Return [x, y] of the center of cell containing provided text 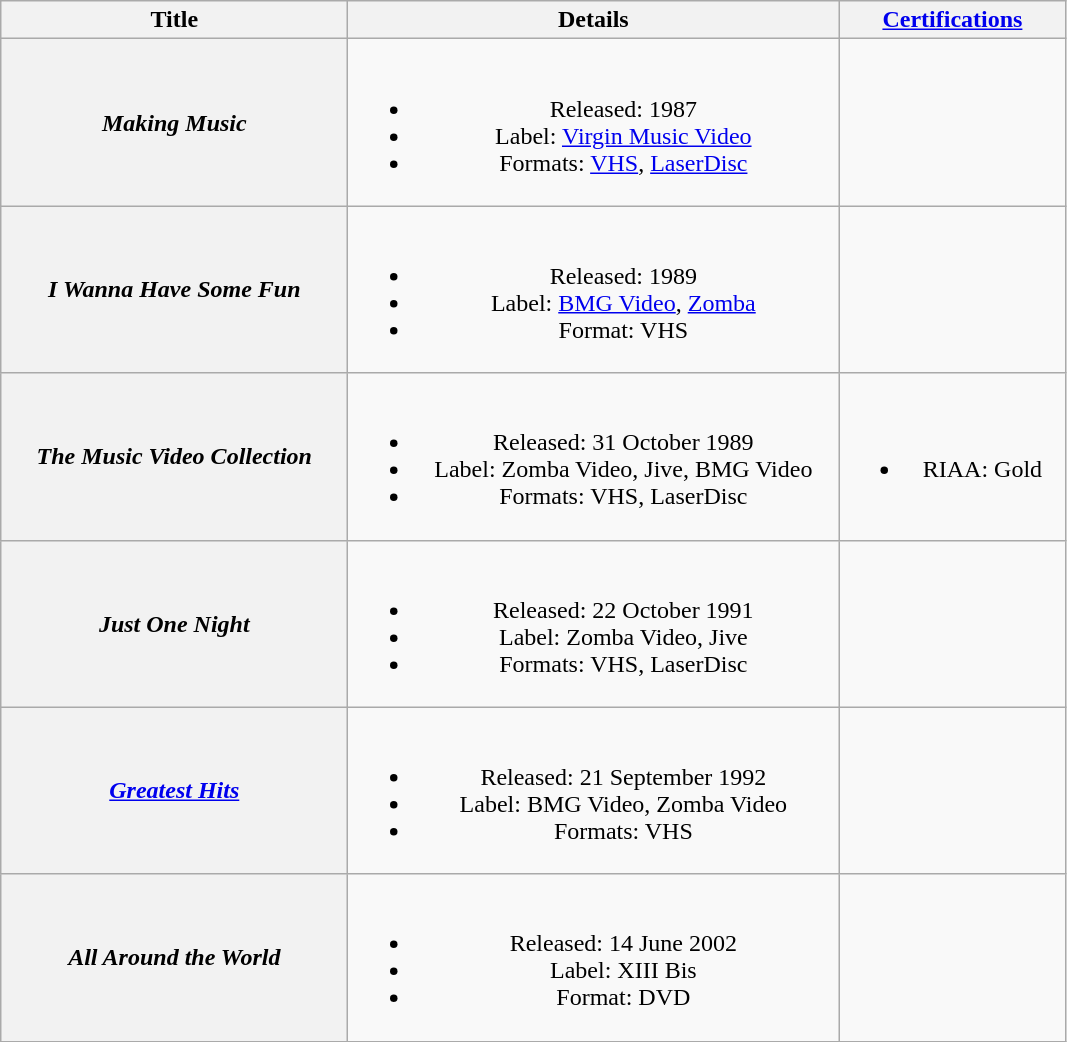
Released: 1987Label: Virgin Music VideoFormats: VHS, LaserDisc [594, 122]
Released: 14 June 2002Label: XIII BisFormat: DVD [594, 958]
Details [594, 20]
Released: 1989Label: BMG Video, ZombaFormat: VHS [594, 290]
Greatest Hits [174, 790]
Title [174, 20]
I Wanna Have Some Fun [174, 290]
Just One Night [174, 624]
Making Music [174, 122]
Released: 31 October 1989Label: Zomba Video, Jive, BMG VideoFormats: VHS, LaserDisc [594, 456]
Certifications [952, 20]
The Music Video Collection [174, 456]
Released: 21 September 1992Label: BMG Video, Zomba VideoFormats: VHS [594, 790]
All Around the World [174, 958]
RIAA: Gold [952, 456]
Released: 22 October 1991Label: Zomba Video, JiveFormats: VHS, LaserDisc [594, 624]
